Pinpoint the cell where the given text exists, returning its [x, y] midpoint coordinate. 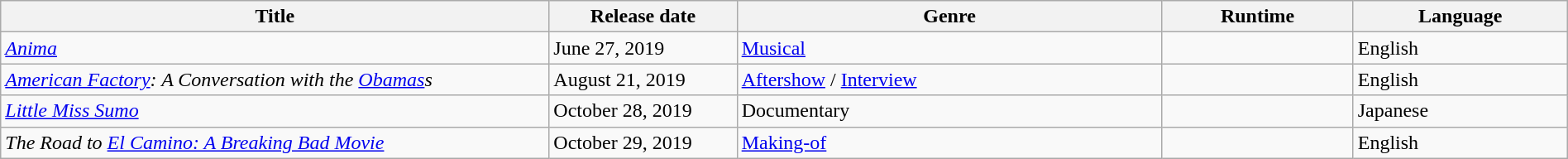
Aftershow / Interview [949, 79]
The Road to El Camino: A Breaking Bad Movie [275, 142]
Documentary [949, 111]
Genre [949, 17]
Runtime [1257, 17]
Japanese [1460, 111]
Release date [643, 17]
October 29, 2019 [643, 142]
Making-of [949, 142]
Language [1460, 17]
June 27, 2019 [643, 48]
October 28, 2019 [643, 111]
August 21, 2019 [643, 79]
Musical [949, 48]
Title [275, 17]
American Factory: A Conversation with the Obamass [275, 79]
Anima [275, 48]
Little Miss Sumo [275, 111]
